Return [X, Y] of the center of cell containing provided text 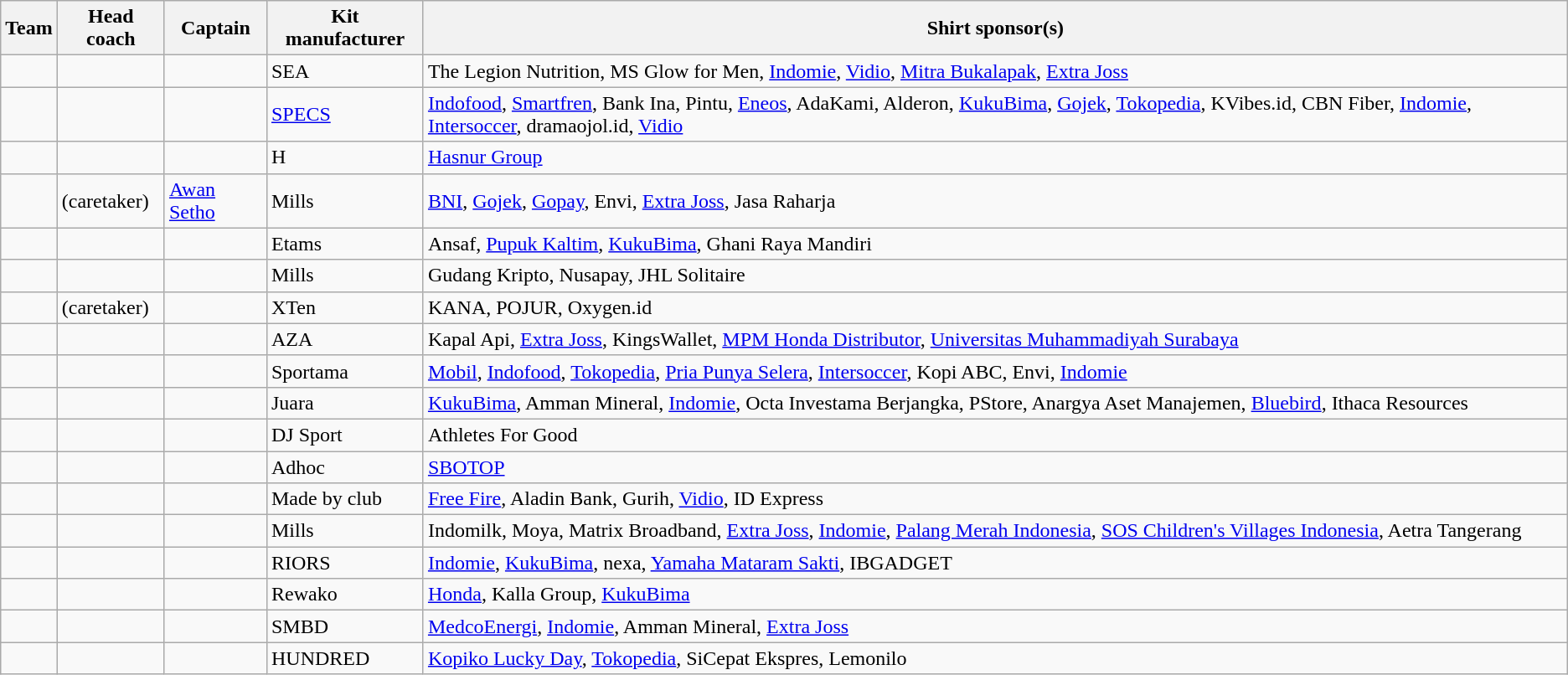
SBOTOP [995, 466]
Head coach [111, 28]
H [345, 157]
Awan Setho [215, 201]
RIORS [345, 563]
Made by club [345, 499]
SMBD [345, 626]
Captain [215, 28]
Honda, Kalla Group, KukuBima [995, 595]
SPECS [345, 114]
Kit manufacturer [345, 28]
Team [29, 28]
KukuBima, Amman Mineral, Indomie, Octa Investama Berjangka, PStore, Anargya Aset Manajemen, Bluebird, Ithaca Resources [995, 403]
Athletes For Good [995, 435]
XTen [345, 307]
Adhoc [345, 466]
BNI, Gojek, Gopay, Envi, Extra Joss, Jasa Raharja [995, 201]
AZA [345, 339]
Kopiko Lucky Day, Tokopedia, SiCepat Ekspres, Lemonilo [995, 658]
Hasnur Group [995, 157]
Sportama [345, 371]
DJ Sport [345, 435]
Free Fire, Aladin Bank, Gurih, Vidio, ID Express [995, 499]
Shirt sponsor(s) [995, 28]
MedcoEnergi, Indomie, Amman Mineral, Extra Joss [995, 626]
Mobil, Indofood, Tokopedia, Pria Punya Selera, Intersoccer, Kopi ABC, Envi, Indomie [995, 371]
KANA, POJUR, Oxygen.id [995, 307]
Indomilk, Moya, Matrix Broadband, Extra Joss, Indomie, Palang Merah Indonesia, SOS Children's Villages Indonesia, Aetra Tangerang [995, 531]
Kapal Api, Extra Joss, KingsWallet, MPM Honda Distributor, Universitas Muhammadiyah Surabaya [995, 339]
The Legion Nutrition, MS Glow for Men, Indomie, Vidio, Mitra Bukalapak, Extra Joss [995, 71]
Etams [345, 244]
Rewako [345, 595]
Indomie, KukuBima, nexa, Yamaha Mataram Sakti, IBGADGET [995, 563]
SEA [345, 71]
HUNDRED [345, 658]
Gudang Kripto, Nusapay, JHL Solitaire [995, 276]
Juara [345, 403]
Ansaf, Pupuk Kaltim, KukuBima, Ghani Raya Mandiri [995, 244]
